Return the (X, Y) coordinate for the center point of the cell that contains the specified text.  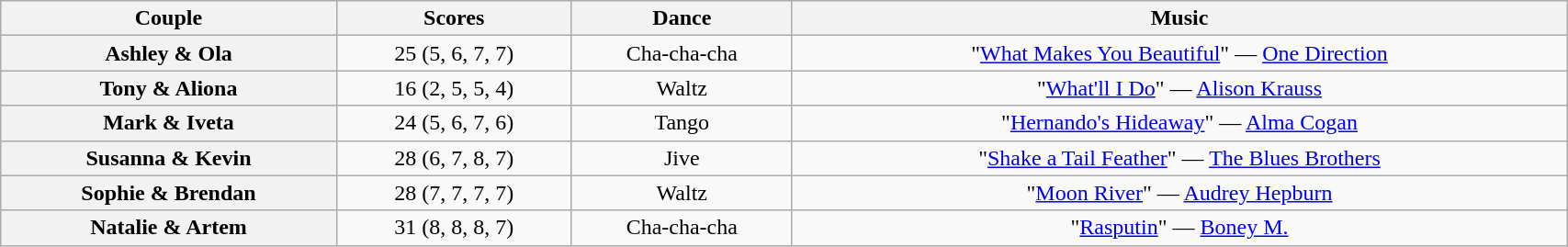
Scores (454, 18)
"What Makes You Beautiful" — One Direction (1179, 53)
25 (5, 6, 7, 7) (454, 53)
28 (7, 7, 7, 7) (454, 193)
31 (8, 8, 8, 7) (454, 228)
Music (1179, 18)
Mark & Iveta (169, 123)
"Rasputin" — Boney M. (1179, 228)
Couple (169, 18)
Jive (682, 158)
Tony & Aliona (169, 88)
Susanna & Kevin (169, 158)
Sophie & Brendan (169, 193)
Dance (682, 18)
Ashley & Ola (169, 53)
"Hernando's Hideaway" — Alma Cogan (1179, 123)
Tango (682, 123)
16 (2, 5, 5, 4) (454, 88)
24 (5, 6, 7, 6) (454, 123)
"Shake a Tail Feather" — The Blues Brothers (1179, 158)
"Moon River" — Audrey Hepburn (1179, 193)
28 (6, 7, 8, 7) (454, 158)
"What'll I Do" — Alison Krauss (1179, 88)
Natalie & Artem (169, 228)
